Scan for the cell matching the given text and deliver its (X, Y) coordinate at center. 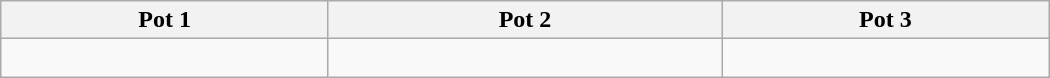
Pot 1 (165, 20)
Pot 2 (524, 20)
Pot 3 (886, 20)
